Determine the (X, Y) coordinate at the center of the cell enclosing the given text.  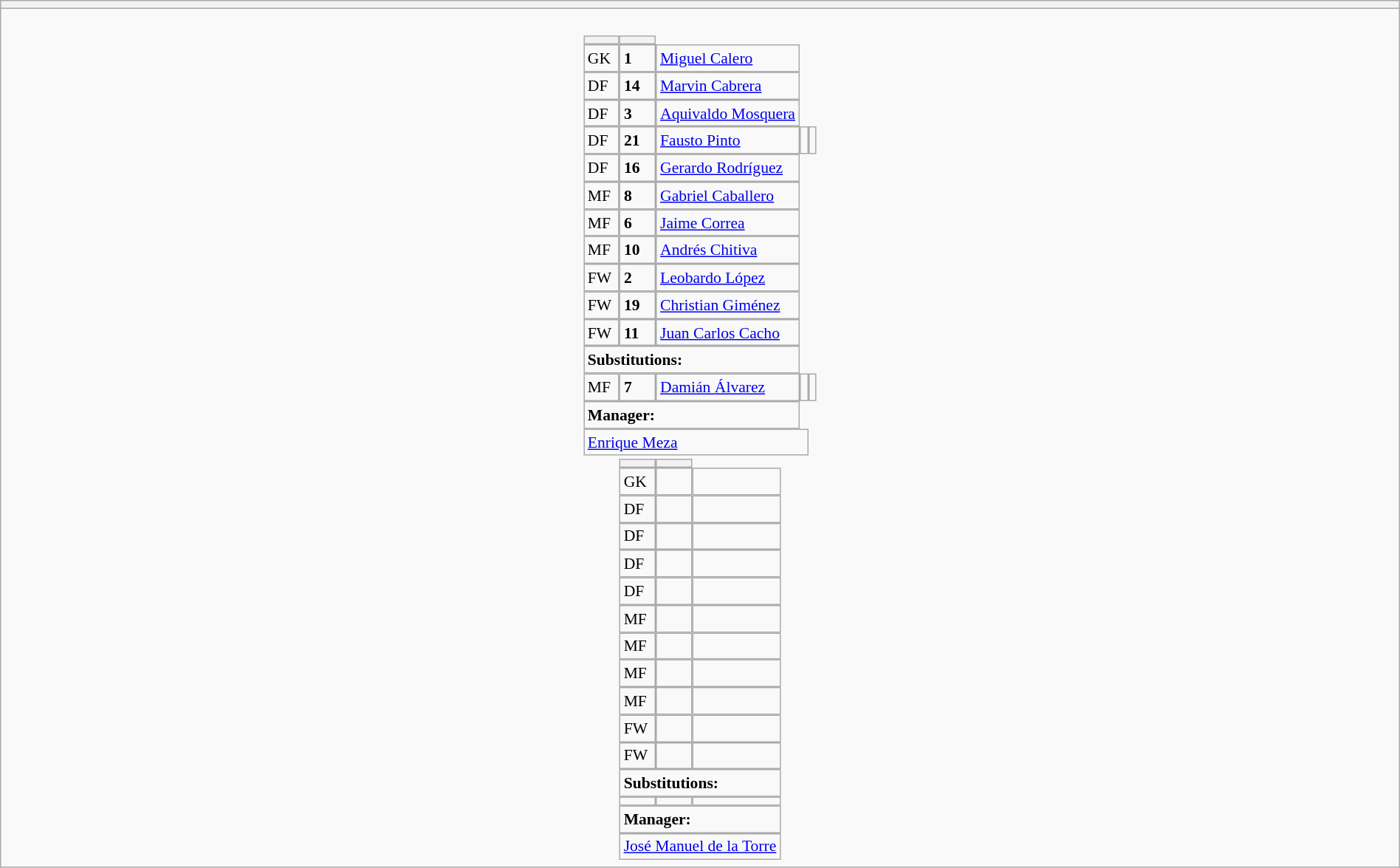
14 (638, 86)
6 (638, 223)
Jaime Correa (727, 223)
11 (638, 332)
16 (638, 168)
3 (638, 114)
19 (638, 304)
Marvin Cabrera (727, 86)
Christian Giménez (727, 304)
Enrique Meza (696, 442)
Gabriel Caballero (727, 195)
Miguel Calero (727, 58)
Aquivaldo Mosquera (727, 114)
José Manuel de la Torre (700, 847)
Damián Álvarez (727, 387)
10 (638, 250)
1 (638, 58)
2 (638, 278)
Fausto Pinto (727, 140)
Gerardo Rodríguez (727, 168)
8 (638, 195)
Juan Carlos Cacho (727, 332)
Andrés Chitiva (727, 250)
21 (638, 140)
Leobardo López (727, 278)
7 (638, 387)
